Identify which cell holds the provided text, then report its (X, Y) central coordinate. 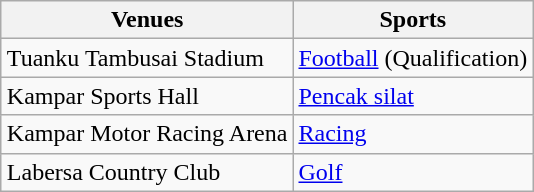
Football (Qualification) (413, 58)
Venues (147, 20)
Racing (413, 134)
Pencak silat (413, 96)
Sports (413, 20)
Labersa Country Club (147, 172)
Tuanku Tambusai Stadium (147, 58)
Golf (413, 172)
Kampar Sports Hall (147, 96)
Kampar Motor Racing Arena (147, 134)
